Detect which cell encompasses the target text, then output its (X, Y) center coordinate. 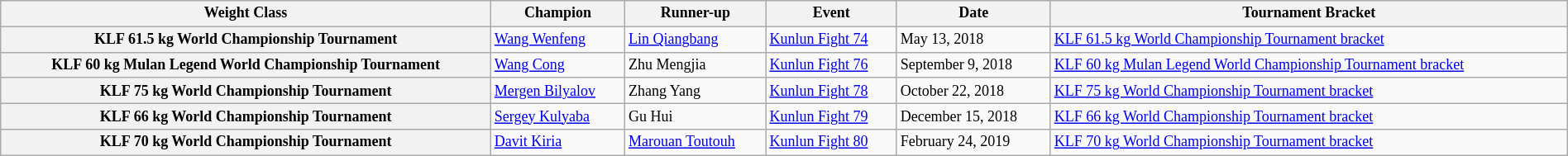
Zhu Mengjia (696, 64)
Kunlun Fight 78 (831, 91)
Wang Cong (557, 64)
Kunlun Fight 76 (831, 64)
December 15, 2018 (973, 116)
Champion (557, 13)
September 9, 2018 (973, 64)
Tournament Bracket (1308, 13)
Weight Class (246, 13)
October 22, 2018 (973, 91)
KLF 75 kg World Championship Tournament (246, 91)
KLF 66 kg World Championship Tournament bracket (1308, 116)
Zhang Yang (696, 91)
Kunlun Fight 79 (831, 116)
KLF 70 kg World Championship Tournament (246, 142)
KLF 66 kg World Championship Tournament (246, 116)
KLF 60 kg Mulan Legend World Championship Tournament (246, 64)
Date (973, 13)
Event (831, 13)
Kunlun Fight 74 (831, 40)
KLF 61.5 kg World Championship Tournament (246, 40)
Marouan Toutouh (696, 142)
KLF 60 kg Mulan Legend World Championship Tournament bracket (1308, 64)
Gu Hui (696, 116)
KLF 75 kg World Championship Tournament bracket (1308, 91)
Sergey Kulyaba (557, 116)
May 13, 2018 (973, 40)
KLF 61.5 kg World Championship Tournament bracket (1308, 40)
Kunlun Fight 80 (831, 142)
Mergen Bilyalov (557, 91)
Runner-up (696, 13)
Lin Qiangbang (696, 40)
KLF 70 kg World Championship Tournament bracket (1308, 142)
Davit Kiria (557, 142)
February 24, 2019 (973, 142)
Wang Wenfeng (557, 40)
